Capture the cell that displays the provided text and extract its (X, Y) central coordinate. 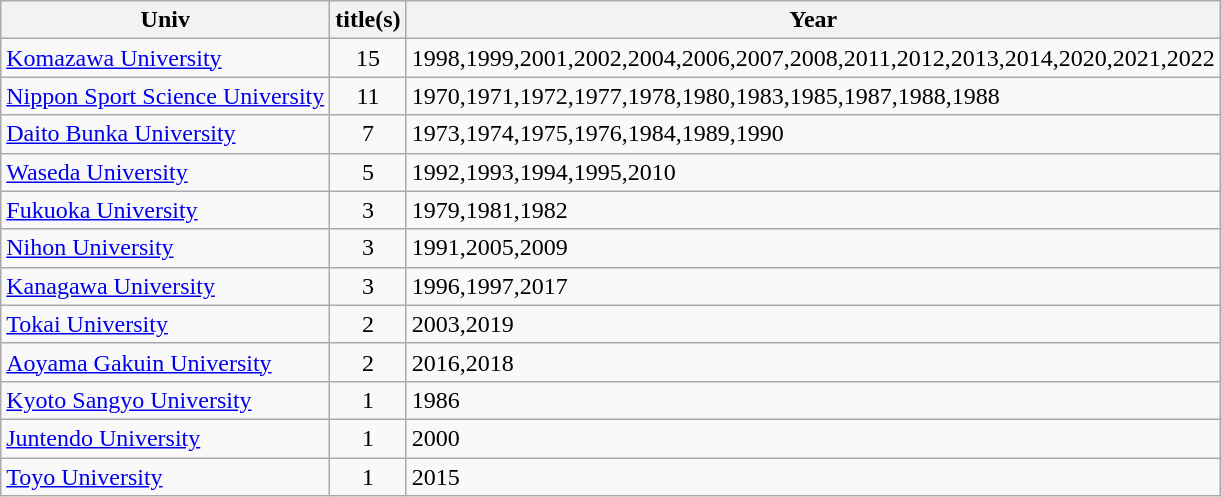
1992,1993,1994,1995,2010 (813, 172)
title(s) (368, 20)
Juntendo University (166, 438)
Year (813, 20)
1973,1974,1975,1976,1984,1989,1990 (813, 134)
Nippon Sport Science University (166, 96)
Nihon University (166, 248)
Tokai University (166, 324)
Fukuoka University (166, 210)
Univ (166, 20)
1991,2005,2009 (813, 248)
2003,2019 (813, 324)
1996,1997,2017 (813, 286)
2016,2018 (813, 362)
Waseda University (166, 172)
11 (368, 96)
7 (368, 134)
5 (368, 172)
1986 (813, 400)
Kanagawa University (166, 286)
Toyo University (166, 477)
Daito Bunka University (166, 134)
1998,1999,2001,2002,2004,2006,2007,2008,2011,2012,2013,2014,2020,2021,2022 (813, 58)
1970,1971,1972,1977,1978,1980,1983,1985,1987,1988,1988 (813, 96)
Aoyama Gakuin University (166, 362)
15 (368, 58)
2000 (813, 438)
Komazawa University (166, 58)
2015 (813, 477)
Kyoto Sangyo University (166, 400)
1979,1981,1982 (813, 210)
